Return the [X, Y] coordinate for the center point of the cell that contains the specified text.  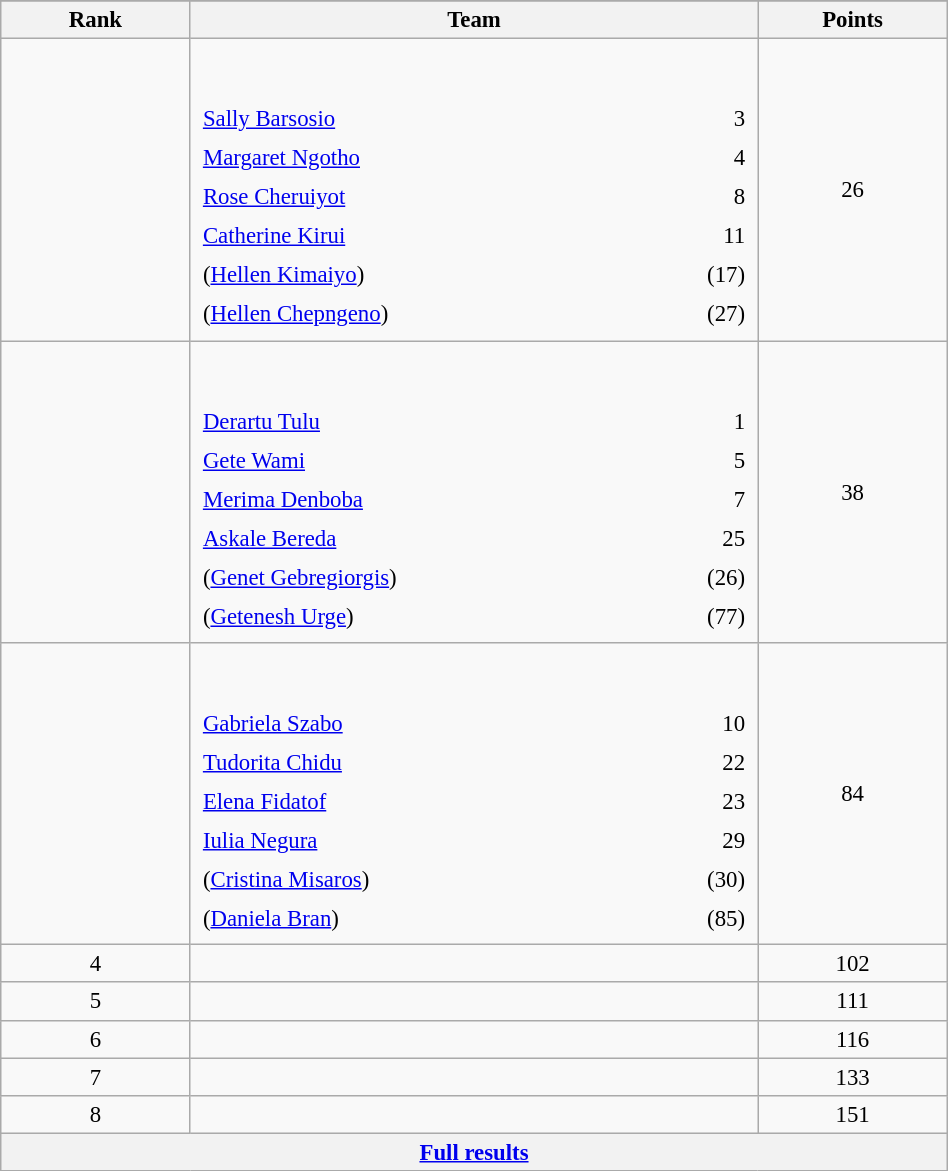
Merima Denboba [420, 499]
(85) [692, 919]
(26) [698, 577]
(27) [696, 314]
111 [852, 1002]
6 [96, 1039]
Full results [474, 1152]
Sally Barsosio [418, 119]
(Daniela Bran) [414, 919]
102 [852, 964]
Askale Bereda [420, 538]
29 [692, 840]
Derartu Tulu 1 Gete Wami 5 Merima Denboba 7 Askale Bereda 25 (Genet Gebregiorgis) (26) (Getenesh Urge) (77) [474, 492]
Gete Wami [420, 460]
133 [852, 1077]
11 [696, 236]
3 [696, 119]
Rank [96, 20]
(Cristina Misaros) [414, 880]
Team [474, 20]
(Getenesh Urge) [420, 616]
(30) [692, 880]
Rose Cheruiyot [418, 197]
38 [852, 492]
(Hellen Kimaiyo) [418, 275]
(Genet Gebregiorgis) [420, 577]
151 [852, 1114]
10 [692, 723]
Sally Barsosio 3 Margaret Ngotho 4 Rose Cheruiyot 8 Catherine Kirui 11 (Hellen Kimaiyo) (17) (Hellen Chepngeno) (27) [474, 190]
Gabriela Szabo [414, 723]
(17) [696, 275]
Catherine Kirui [418, 236]
Derartu Tulu [420, 421]
25 [698, 538]
Tudorita Chidu [414, 762]
1 [698, 421]
Elena Fidatof [414, 801]
84 [852, 794]
Margaret Ngotho [418, 158]
Gabriela Szabo 10 Tudorita Chidu 22 Elena Fidatof 23 Iulia Negura 29 (Cristina Misaros) (30) (Daniela Bran) (85) [474, 794]
116 [852, 1039]
23 [692, 801]
Iulia Negura [414, 840]
22 [692, 762]
(Hellen Chepngeno) [418, 314]
(77) [698, 616]
Points [852, 20]
26 [852, 190]
